Locate the cell with the specified text and output its [X, Y] center coordinate. 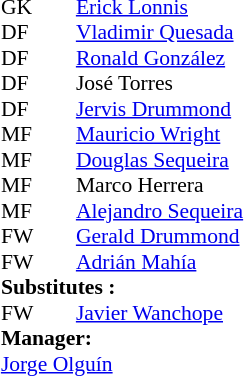
Douglas Sequeira [160, 160]
Marco Herrera [160, 185]
Substitutes : [122, 287]
Javier Wanchope [160, 313]
Alejandro Sequeira [160, 211]
Manager: [122, 339]
Jervis Drummond [160, 109]
Gerald Drummond [160, 237]
Mauricio Wright [160, 135]
Adrián Mahía [160, 262]
Ronald González [160, 58]
Vladimir Quesada [160, 33]
José Torres [160, 83]
